Capture the cell that displays the provided text and extract its (X, Y) central coordinate. 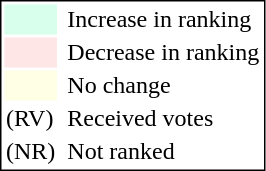
Increase in ranking (164, 19)
Received votes (164, 119)
Not ranked (164, 151)
(NR) (30, 151)
(RV) (30, 119)
Decrease in ranking (164, 53)
No change (164, 85)
